Locate the cell with the specified text and output its (x, y) center coordinate. 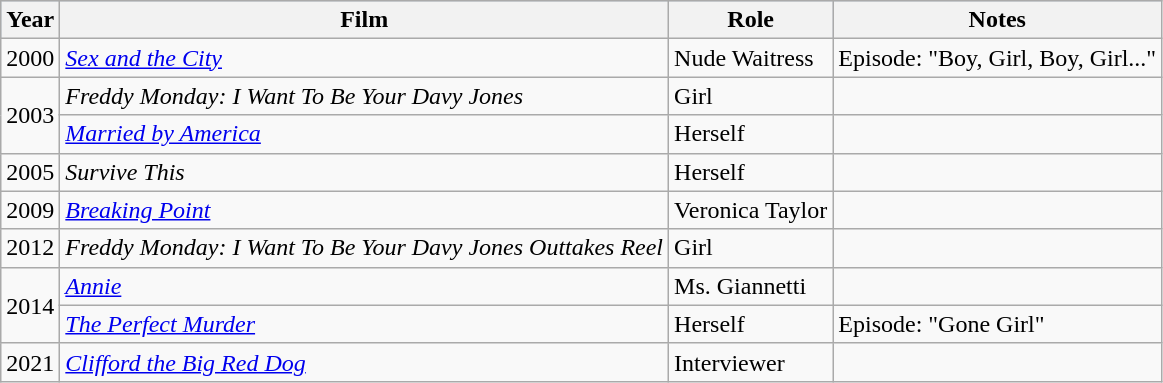
Interviewer (751, 362)
Freddy Monday: I Want To Be Your Davy Jones (364, 96)
Episode: "Gone Girl" (998, 324)
2000 (30, 58)
Clifford the Big Red Dog (364, 362)
Freddy Monday: I Want To Be Your Davy Jones Outtakes Reel (364, 248)
2003 (30, 115)
Notes (998, 20)
2009 (30, 210)
2021 (30, 362)
Role (751, 20)
2012 (30, 248)
Married by America (364, 134)
Sex and the City (364, 58)
Ms. Giannetti (751, 286)
Year (30, 20)
Breaking Point (364, 210)
The Perfect Murder (364, 324)
2014 (30, 305)
Film (364, 20)
Veronica Taylor (751, 210)
Annie (364, 286)
Episode: "Boy, Girl, Boy, Girl..." (998, 58)
2005 (30, 172)
Nude Waitress (751, 58)
Survive This (364, 172)
